Locate the cell with the specified text and output its [X, Y] center coordinate. 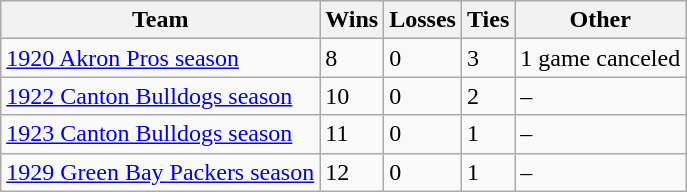
10 [352, 96]
Wins [352, 20]
1923 Canton Bulldogs season [160, 134]
8 [352, 58]
Losses [423, 20]
12 [352, 172]
1920 Akron Pros season [160, 58]
Other [600, 20]
1 game canceled [600, 58]
Ties [488, 20]
Team [160, 20]
2 [488, 96]
3 [488, 58]
11 [352, 134]
1922 Canton Bulldogs season [160, 96]
1929 Green Bay Packers season [160, 172]
